From the cell containing the given text, extract its center point as (X, Y) coordinate. 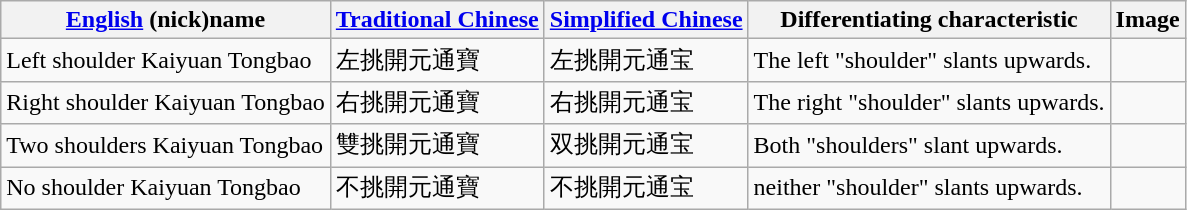
右挑開元通宝 (646, 102)
不挑開元通寶 (437, 188)
右挑開元通寶 (437, 102)
neither "shoulder" slants upwards. (929, 188)
左挑開元通寶 (437, 60)
Differentiating characteristic (929, 20)
The left "shoulder" slants upwards. (929, 60)
不挑開元通宝 (646, 188)
Simplified Chinese (646, 20)
English (nick)name (166, 20)
No shoulder Kaiyuan Tongbao (166, 188)
The right "shoulder" slants upwards. (929, 102)
Right shoulder Kaiyuan Tongbao (166, 102)
Left shoulder Kaiyuan Tongbao (166, 60)
Two shoulders Kaiyuan Tongbao (166, 146)
雙挑開元通寶 (437, 146)
双挑開元通宝 (646, 146)
Image (1148, 20)
Both "shoulders" slant upwards. (929, 146)
Traditional Chinese (437, 20)
左挑開元通宝 (646, 60)
